From the cell containing the given text, extract its center point as (X, Y) coordinate. 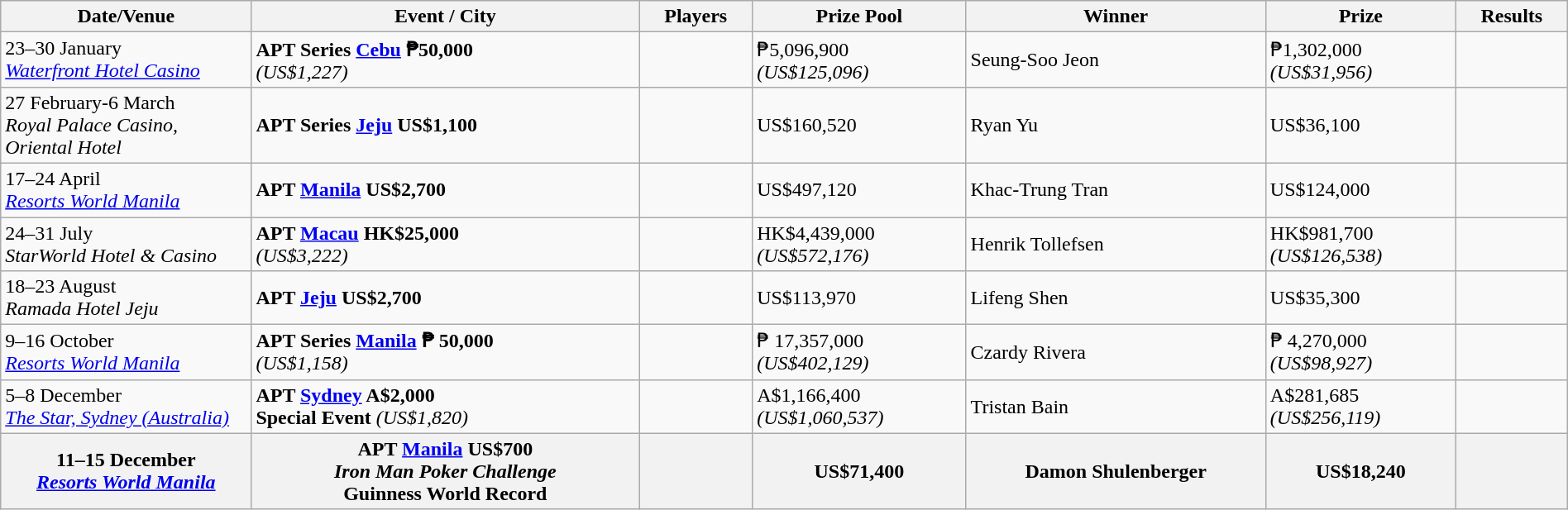
APT Manila US$2,700 (445, 190)
Players (696, 17)
₱5,096,900(US$125,096) (859, 60)
APT Macau HK$25,000(US$3,222) (445, 243)
A$281,685(US$256,119) (1360, 407)
US$124,000 (1360, 190)
5–8 DecemberThe Star, Sydney (Australia) (126, 407)
US$160,520 (859, 125)
Event / City (445, 17)
APT Series Jeju US$1,100 (445, 125)
US$35,300 (1360, 298)
Tristan Bain (1116, 407)
Damon Shulenberger (1116, 471)
24–31 JulyStarWorld Hotel & Casino (126, 243)
Prize (1360, 17)
9–16 OctoberResorts World Manila (126, 352)
US$18,240 (1360, 471)
APT Sydney A$2,000Special Event (US$1,820) (445, 407)
17–24 AprilResorts World Manila (126, 190)
APT Manila US$700Iron Man Poker ChallengeGuinness World Record (445, 471)
₱ 17,357,000(US$402,129) (859, 352)
Seung-Soo Jeon (1116, 60)
HK$981,700(US$126,538) (1360, 243)
Henrik Tollefsen (1116, 243)
27 February-6 MarchRoyal Palace Casino, Oriental Hotel (126, 125)
Ryan Yu (1116, 125)
A$1,166,400(US$1,060,537) (859, 407)
Khac-Trung Tran (1116, 190)
18–23 AugustRamada Hotel Jeju (126, 298)
Results (1512, 17)
HK$4,439,000(US$572,176) (859, 243)
APT Jeju US$2,700 (445, 298)
US$71,400 (859, 471)
US$36,100 (1360, 125)
Lifeng Shen (1116, 298)
₱ 4,270,000(US$98,927) (1360, 352)
US$113,970 (859, 298)
APT Series Cebu ₱50,000(US$1,227) (445, 60)
Czardy Rivera (1116, 352)
23–30 JanuaryWaterfront Hotel Casino (126, 60)
APT Series Manila ₱ 50,000(US$1,158) (445, 352)
US$497,120 (859, 190)
Prize Pool (859, 17)
Date/Venue (126, 17)
Winner (1116, 17)
₱1,302,000(US$31,956) (1360, 60)
11–15 DecemberResorts World Manila (126, 471)
